For the text-containing cell, return its midpoint in [X, Y] coordinate format. 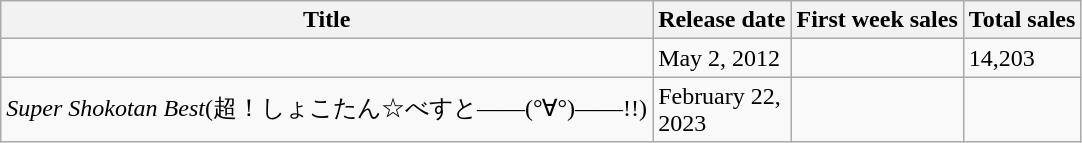
Release date [722, 20]
May 2, 2012 [722, 58]
14,203 [1022, 58]
Super Shokotan Best(超！しょこたん☆べすと――(°∀°)――!!) [327, 110]
February 22,2023 [722, 110]
Total sales [1022, 20]
Title [327, 20]
First week sales [877, 20]
